Identify which cell holds the provided text, then report its [X, Y] central coordinate. 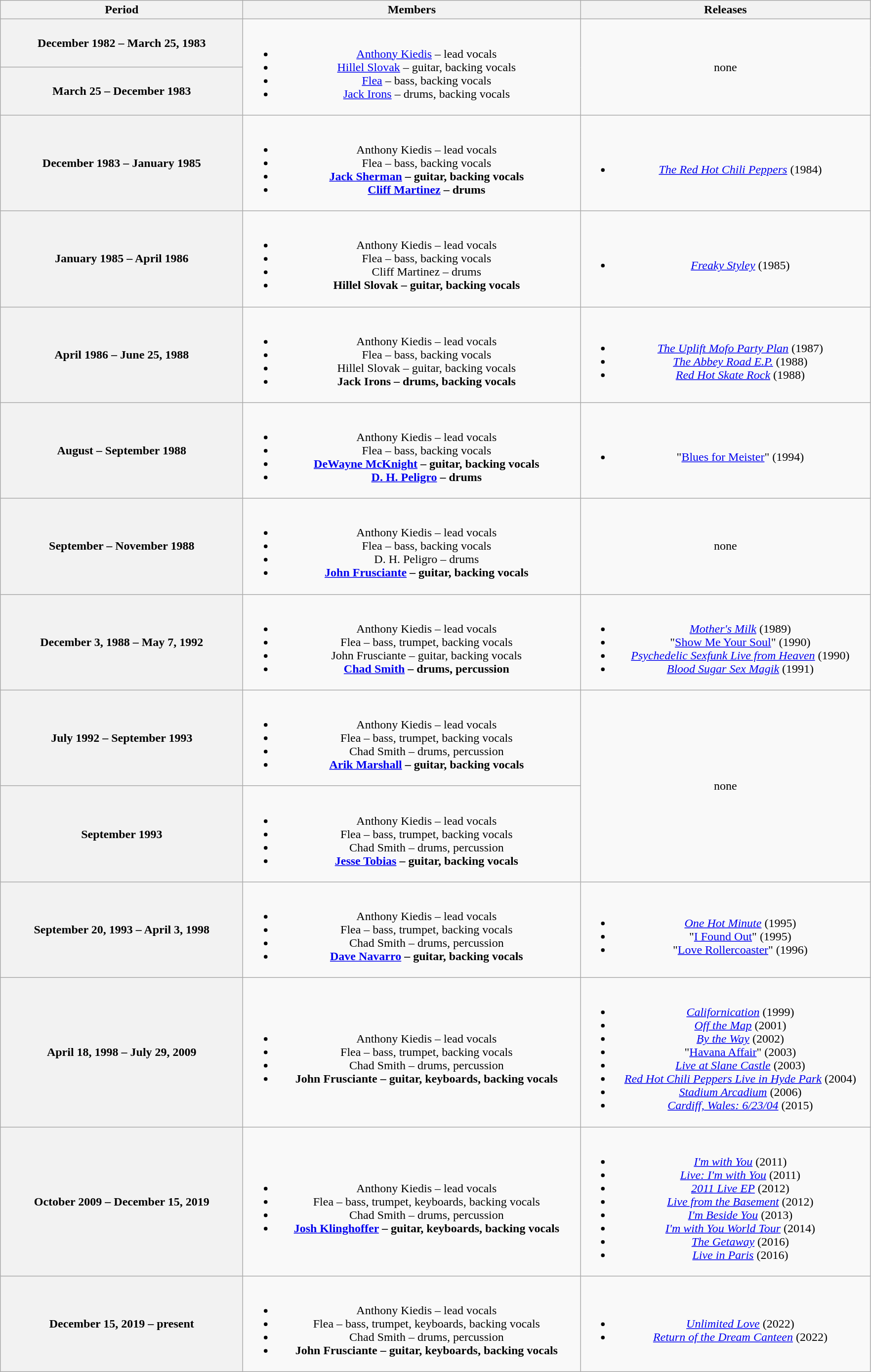
One Hot Minute (1995)"I Found Out" (1995)"Love Rollercoaster" (1996) [725, 929]
Anthony Kiedis – lead vocalsFlea – bass, backing vocalsD. H. Peligro – drumsJohn Frusciante – guitar, backing vocals [412, 546]
April 18, 1998 – July 29, 2009 [122, 1052]
Mother's Milk (1989)"Show Me Your Soul" (1990)Psychedelic Sexfunk Live from Heaven (1990)Blood Sugar Sex Magik (1991) [725, 642]
Unlimited Love (2022)Return of the Dream Canteen (2022) [725, 1324]
Anthony Kiedis – lead vocalsFlea – bass, trumpet, backing vocalsChad Smith – drums, percussionDave Navarro – guitar, backing vocals [412, 929]
April 1986 – June 25, 1988 [122, 355]
December 15, 2019 – present [122, 1324]
September – November 1988 [122, 546]
December 3, 1988 – May 7, 1992 [122, 642]
January 1985 – April 1986 [122, 259]
Anthony Kiedis – lead vocalsFlea – bass, trumpet, backing vocalsJohn Frusciante – guitar, backing vocalsChad Smith – drums, percussion [412, 642]
"Blues for Meister" (1994) [725, 450]
Anthony Kiedis – lead vocalsFlea – bass, backing vocalsHillel Slovak – guitar, backing vocalsJack Irons – drums, backing vocals [412, 355]
Anthony Kiedis – lead vocalsFlea – bass, backing vocalsJack Sherman – guitar, backing vocalsCliff Martinez – drums [412, 163]
Freaky Styley (1985) [725, 259]
Anthony Kiedis – lead vocalsFlea – bass, trumpet, backing vocalsChad Smith – drums, percussionJesse Tobias – guitar, backing vocals [412, 834]
Anthony Kiedis – lead vocalsFlea – bass, backing vocalsDeWayne McKnight – guitar, backing vocalsD. H. Peligro – drums [412, 450]
October 2009 – December 15, 2019 [122, 1202]
Members [412, 10]
Anthony Kiedis – lead vocalsFlea – bass, trumpet, backing vocalsChad Smith – drums, percussionArik Marshall – guitar, backing vocals [412, 738]
December 1983 – January 1985 [122, 163]
December 1982 – March 25, 1983 [122, 43]
Anthony Kiedis – lead vocalsFlea – bass, trumpet, backing vocalsChad Smith – drums, percussionJohn Frusciante – guitar, keyboards, backing vocals [412, 1052]
September 20, 1993 – April 3, 1998 [122, 929]
August – September 1988 [122, 450]
March 25 – December 1983 [122, 91]
July 1992 – September 1993 [122, 738]
Anthony Kiedis – lead vocalsFlea – bass, backing vocalsCliff Martinez – drumsHillel Slovak – guitar, backing vocals [412, 259]
September 1993 [122, 834]
Period [122, 10]
The Red Hot Chili Peppers (1984) [725, 163]
Releases [725, 10]
Anthony Kiedis – lead vocalsHillel Slovak – guitar, backing vocalsFlea – bass, backing vocalsJack Irons – drums, backing vocals [412, 67]
The Uplift Mofo Party Plan (1987)The Abbey Road E.P. (1988)Red Hot Skate Rock (1988) [725, 355]
